Identify which cell holds the provided text, then report its (x, y) central coordinate. 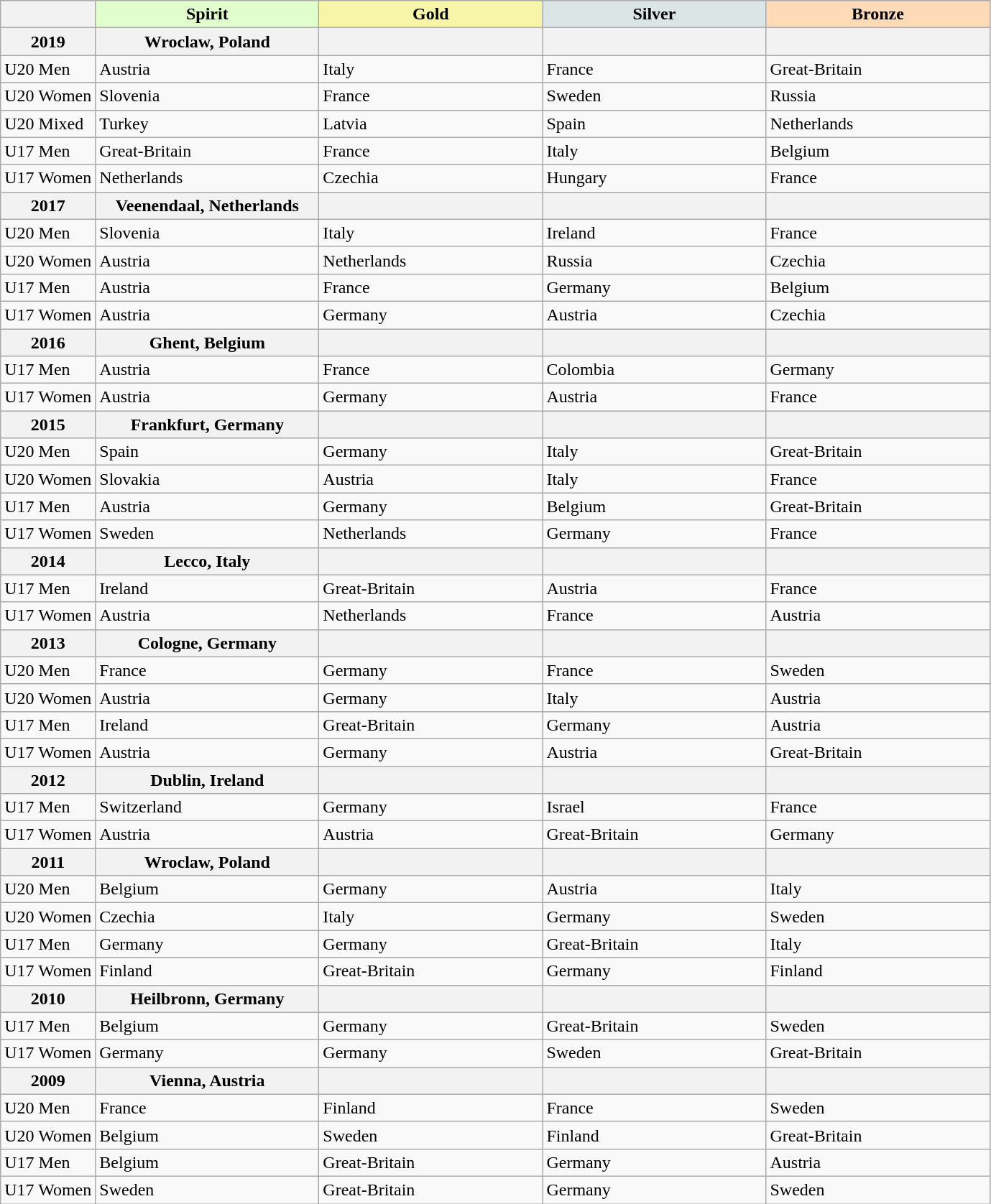
2013 (48, 643)
Turkey (207, 124)
Slovakia (207, 479)
U20 Mixed (48, 124)
Colombia (654, 370)
Veenendaal, Netherlands (207, 205)
Ghent, Belgium (207, 343)
Israel (654, 807)
Switzerland (207, 807)
Gold (431, 14)
2017 (48, 205)
Heilbronn, Germany (207, 999)
2010 (48, 999)
Latvia (431, 124)
2014 (48, 561)
Dublin, Ireland (207, 779)
2011 (48, 862)
Lecco, Italy (207, 561)
2016 (48, 343)
2012 (48, 779)
2009 (48, 1080)
Cologne, Germany (207, 643)
Vienna, Austria (207, 1080)
Silver (654, 14)
Hungary (654, 178)
Spirit (207, 14)
2015 (48, 425)
Bronze (878, 14)
2019 (48, 42)
Frankfurt, Germany (207, 425)
